Provide the [x, y] coordinate of the cell's center where the given text is located.  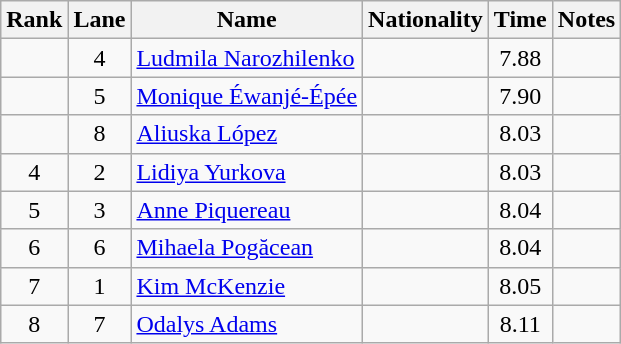
2 [100, 172]
7.90 [520, 96]
Nationality [426, 20]
Monique Éwanjé-Épée [247, 96]
Anne Piquereau [247, 210]
Notes [586, 20]
3 [100, 210]
Ludmila Narozhilenko [247, 58]
Lidiya Yurkova [247, 172]
1 [100, 286]
Aliuska López [247, 134]
Mihaela Pogăcean [247, 248]
7.88 [520, 58]
Kim McKenzie [247, 286]
Lane [100, 20]
Time [520, 20]
Name [247, 20]
8.11 [520, 324]
8.05 [520, 286]
Odalys Adams [247, 324]
Rank [34, 20]
